For the text-containing cell, return its midpoint in [x, y] coordinate format. 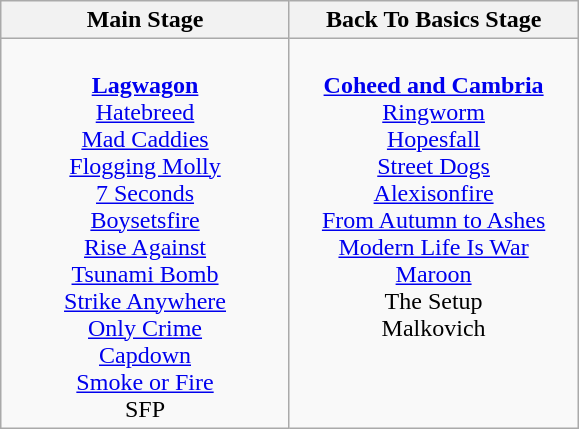
Main Stage [146, 20]
Lagwagon Hatebreed Mad Caddies Flogging Molly 7 Seconds Boysetsfire Rise Against Tsunami Bomb Strike Anywhere Only Crime Capdown Smoke or Fire SFP [146, 234]
Back To Basics Stage [434, 20]
Coheed and Cambria Ringworm Hopesfall Street Dogs Alexisonfire From Autumn to Ashes Modern Life Is War Maroon The Setup Malkovich [434, 234]
